Detect which cell encompasses the target text, then output its [X, Y] center coordinate. 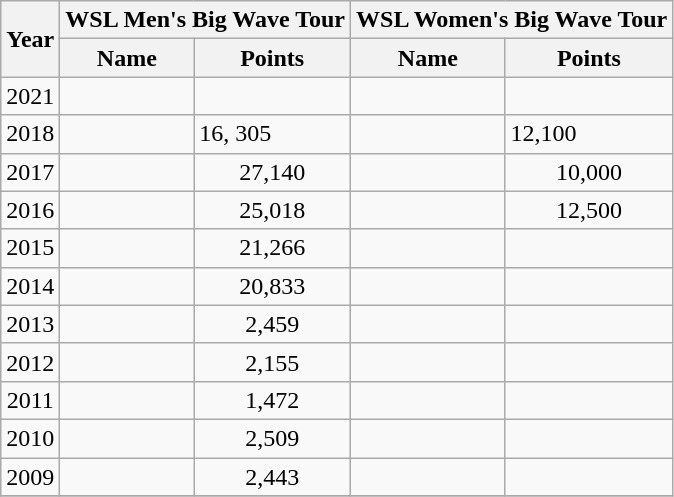
2018 [30, 134]
WSL Men's Big Wave Tour [206, 20]
Year [30, 39]
20,833 [272, 286]
2014 [30, 286]
21,266 [272, 248]
27,140 [272, 172]
2,155 [272, 362]
2021 [30, 96]
16, 305 [272, 134]
2012 [30, 362]
2013 [30, 324]
2,509 [272, 438]
10,000 [589, 172]
2,443 [272, 477]
2016 [30, 210]
1,472 [272, 400]
2009 [30, 477]
2017 [30, 172]
25,018 [272, 210]
2011 [30, 400]
2010 [30, 438]
12,100 [589, 134]
WSL Women's Big Wave Tour [512, 20]
2,459 [272, 324]
2015 [30, 248]
12,500 [589, 210]
